From the cell containing the given text, extract its center point as (x, y) coordinate. 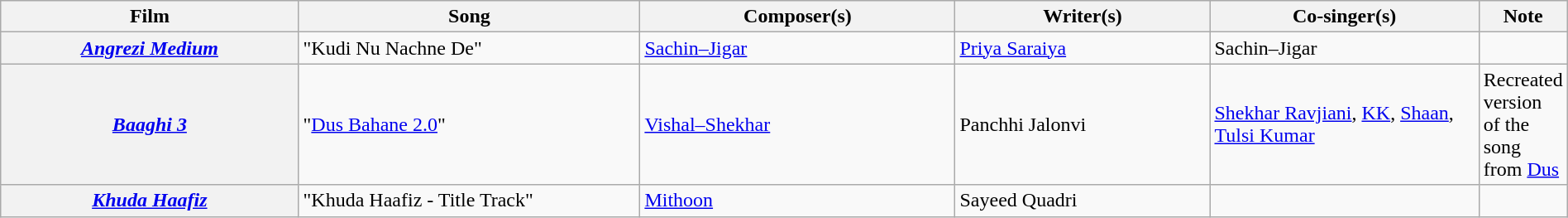
Song (470, 17)
Vishal–Shekhar (797, 124)
Angrezi Medium (150, 48)
Composer(s) (797, 17)
Khuda Haafiz (150, 201)
"Kudi Nu Nachne De" (470, 48)
Co-singer(s) (1345, 17)
"Khuda Haafiz - Title Track" (470, 201)
Shekhar Ravjiani, KK, Shaan, Tulsi Kumar (1345, 124)
Priya Saraiya (1083, 48)
Baaghi 3 (150, 124)
"Dus Bahane 2.0" (470, 124)
Writer(s) (1083, 17)
Film (150, 17)
Mithoon (797, 201)
Panchhi Jalonvi (1083, 124)
Note (1523, 17)
Recreated version of the song from Dus (1523, 124)
Sayeed Quadri (1083, 201)
